Identify which cell holds the provided text, then report its (X, Y) central coordinate. 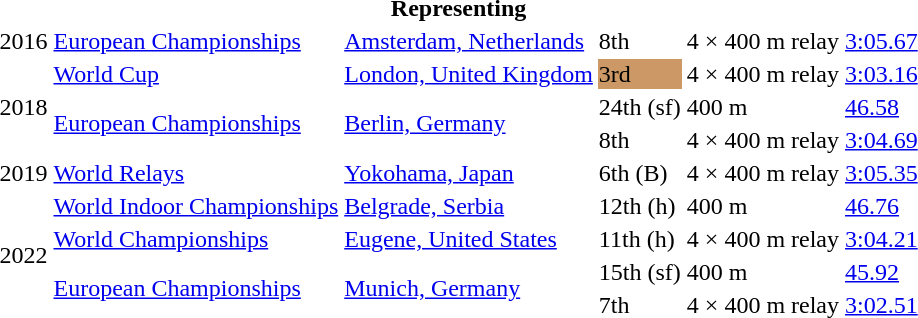
Yokohama, Japan (469, 173)
6th (B) (640, 173)
Belgrade, Serbia (469, 206)
London, United Kingdom (469, 74)
11th (h) (640, 239)
24th (sf) (640, 107)
12th (h) (640, 206)
World Relays (196, 173)
15th (sf) (640, 272)
Berlin, Germany (469, 124)
Amsterdam, Netherlands (469, 41)
World Indoor Championships (196, 206)
World Championships (196, 239)
World Cup (196, 74)
Eugene, United States (469, 239)
3rd (640, 74)
